Identify which cell holds the provided text, then report its [x, y] central coordinate. 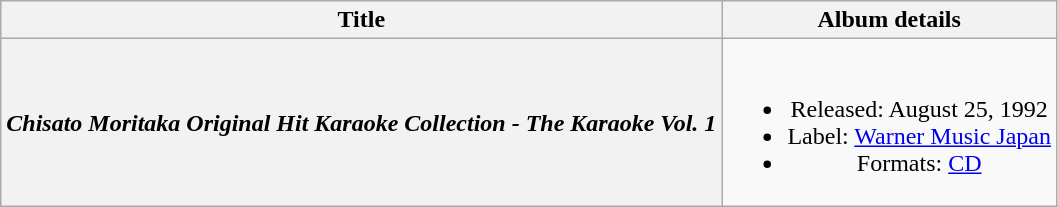
Released: August 25, 1992Label: Warner Music JapanFormats: CD [890, 122]
Chisato Moritaka Original Hit Karaoke Collection - The Karaoke Vol. 1 [362, 122]
Album details [890, 20]
Title [362, 20]
